Output the (x, y) coordinate of the center of the cell containing the given text.  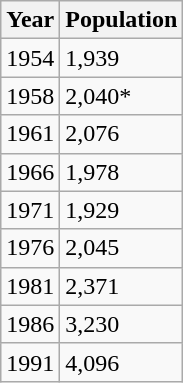
1,929 (122, 210)
1981 (30, 286)
2,040* (122, 96)
1966 (30, 172)
1,978 (122, 172)
2,371 (122, 286)
1,939 (122, 58)
1991 (30, 362)
1954 (30, 58)
Year (30, 20)
2,045 (122, 248)
Population (122, 20)
1961 (30, 134)
2,076 (122, 134)
1971 (30, 210)
1958 (30, 96)
1986 (30, 324)
3,230 (122, 324)
1976 (30, 248)
4,096 (122, 362)
